Search for the cell housing the specified text and yield its [X, Y] center coordinate. 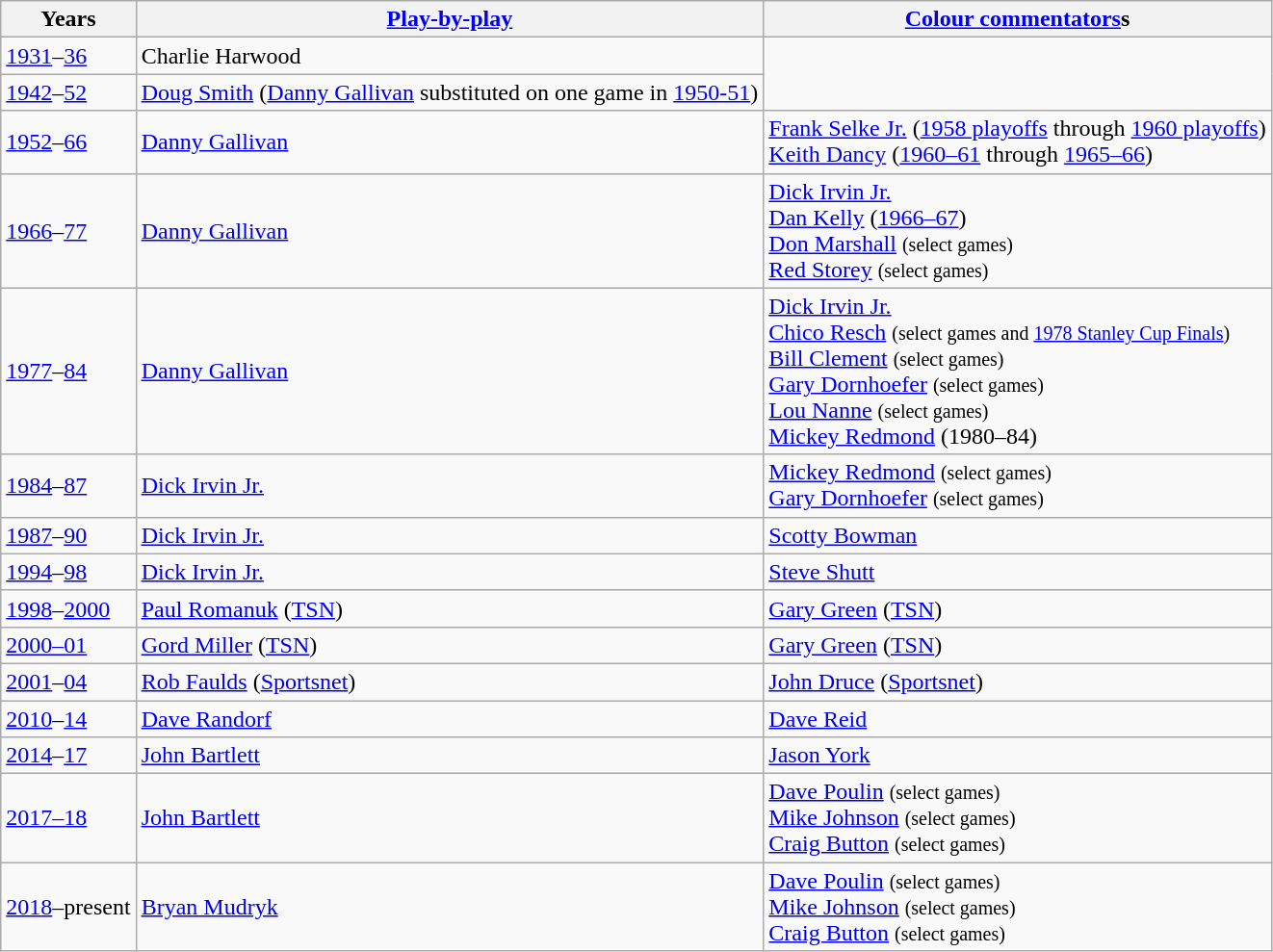
1987–90 [68, 535]
Paul Romanuk (TSN) [450, 608]
Bryan Mudryk [450, 907]
1977–84 [68, 372]
Mickey Redmond (select games)Gary Dornhoefer (select games) [1017, 485]
2000–01 [68, 645]
2010–14 [68, 719]
2014–17 [68, 756]
1984–87 [68, 485]
Colour commentatorss [1017, 19]
Jason York [1017, 756]
2017–18 [68, 818]
John Druce (Sportsnet) [1017, 682]
Years [68, 19]
Play-by-play [450, 19]
1931–36 [68, 56]
1942–52 [68, 92]
Scotty Bowman [1017, 535]
Dick Irvin Jr.Dan Kelly (1966–67)Don Marshall (select games)Red Storey (select games) [1017, 231]
2018–present [68, 907]
Steve Shutt [1017, 572]
Rob Faulds (Sportsnet) [450, 682]
2001–04 [68, 682]
Dave Randorf [450, 719]
Doug Smith (Danny Gallivan substituted on one game in 1950-51) [450, 92]
Dave Reid [1017, 719]
1998–2000 [68, 608]
1994–98 [68, 572]
Frank Selke Jr. (1958 playoffs through 1960 playoffs)Keith Dancy (1960–61 through 1965–66) [1017, 142]
1966–77 [68, 231]
Charlie Harwood [450, 56]
1952–66 [68, 142]
Gord Miller (TSN) [450, 645]
